Find where the given text appears and provide that cell's center as (X, Y) coordinate. 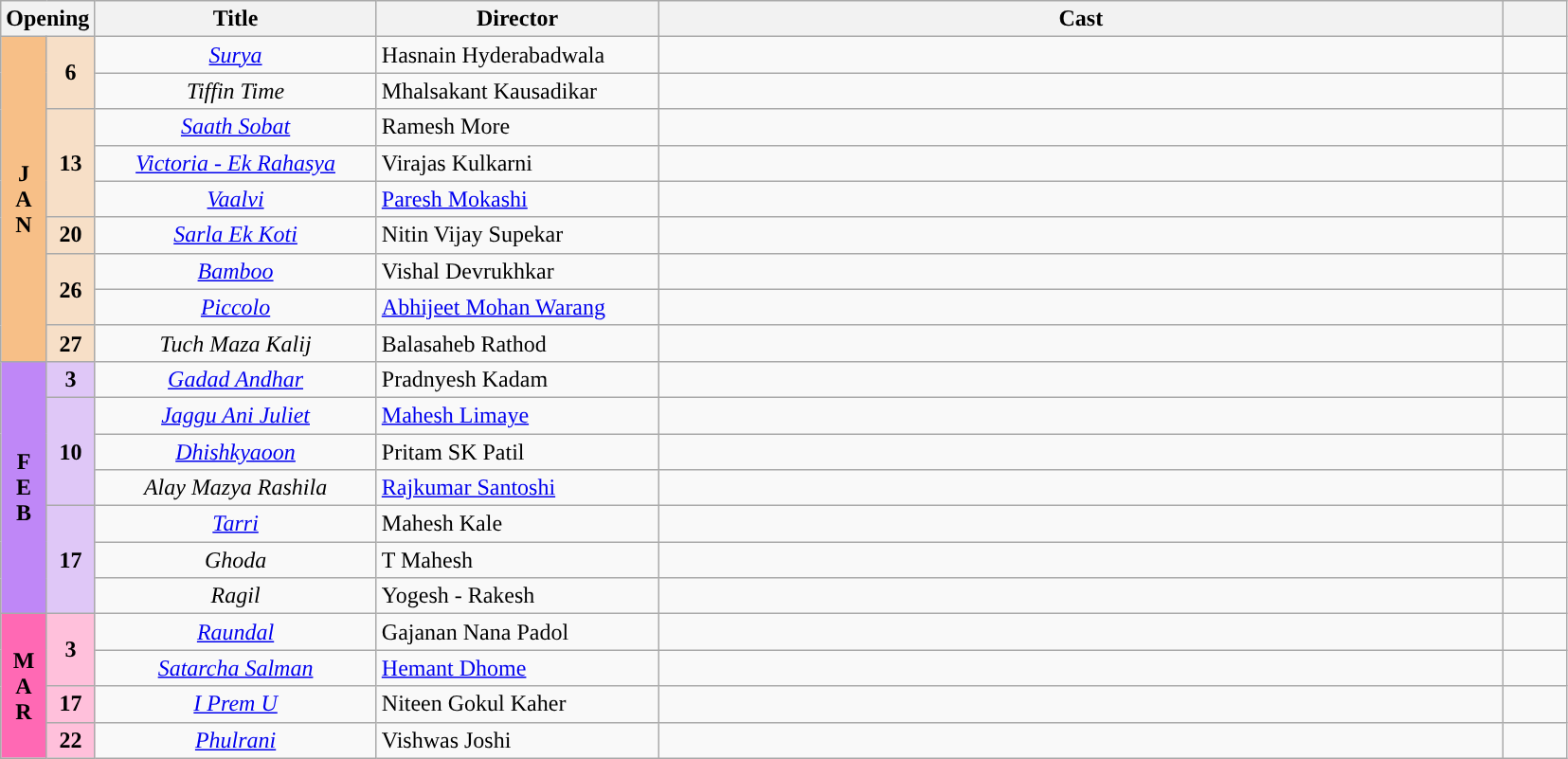
Vishal Devrukhkar (517, 271)
Abhijeet Mohan Warang (517, 307)
MAR (25, 686)
Opening (47, 19)
Bamboo (235, 271)
Piccolo (235, 307)
Balasaheb Rathod (517, 343)
Phulrani (235, 740)
Gajanan Nana Padol (517, 632)
Alay Mazya Rashila (235, 488)
Title (235, 19)
Mhalsakant Kausadikar (517, 91)
Hemant Dhome (517, 668)
Nitin Vijay Supekar (517, 235)
Director (517, 19)
JAN (25, 199)
Rajkumar Santoshi (517, 488)
Mahesh Kale (517, 524)
Ramesh More (517, 127)
Virajas Kulkarni (517, 163)
Vaalvi (235, 199)
Victoria - Ek Rahasya (235, 163)
Paresh Mokashi (517, 199)
Ragil (235, 596)
Tiffin Time (235, 91)
13 (70, 163)
Vishwas Joshi (517, 740)
6 (70, 73)
Cast (1081, 19)
Raundal (235, 632)
Surya (235, 55)
Ghoda (235, 560)
22 (70, 740)
27 (70, 343)
Hasnain Hyderabadwala (517, 55)
Satarcha Salman (235, 668)
Yogesh - Rakesh (517, 596)
Niteen Gokul Kaher (517, 704)
20 (70, 235)
I Prem U (235, 704)
Sarla Ek Koti (235, 235)
Jaggu Ani Juliet (235, 415)
Mahesh Limaye (517, 415)
T Mahesh (517, 560)
Dhishkyaoon (235, 452)
Pradnyesh Kadam (517, 379)
Saath Sobat (235, 127)
Tuch Maza Kalij (235, 343)
26 (70, 289)
Tarri (235, 524)
FEB (25, 487)
Pritam SK Patil (517, 452)
10 (70, 451)
Gadad Andhar (235, 379)
